From the cell containing the given text, extract its center point as (x, y) coordinate. 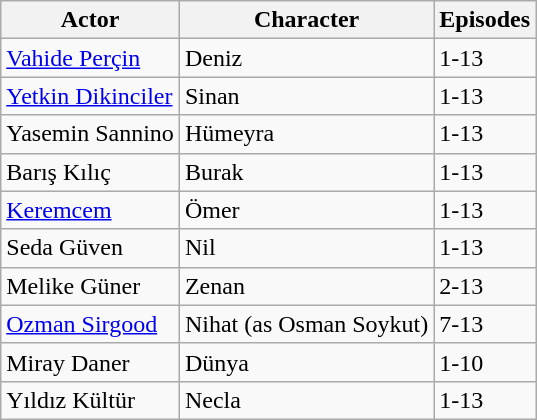
Nil (306, 248)
Sinan (306, 96)
Burak (306, 172)
1-10 (485, 362)
Zenan (306, 286)
Yıldız Kültür (90, 400)
Hümeyra (306, 134)
Deniz (306, 58)
Episodes (485, 20)
Character (306, 20)
Nihat (as Osman Soykut) (306, 324)
Actor (90, 20)
Ozman Sirgood (90, 324)
Yetkin Dikinciler (90, 96)
Necla (306, 400)
Miray Daner (90, 362)
2-13 (485, 286)
Ömer (306, 210)
Barış Kılıç (90, 172)
7-13 (485, 324)
Seda Güven (90, 248)
Dünya (306, 362)
Melike Güner (90, 286)
Yasemin Sannino (90, 134)
Vahide Perçin (90, 58)
Keremcem (90, 210)
